Provide the [x, y] coordinate of the cell's center where the given text is located.  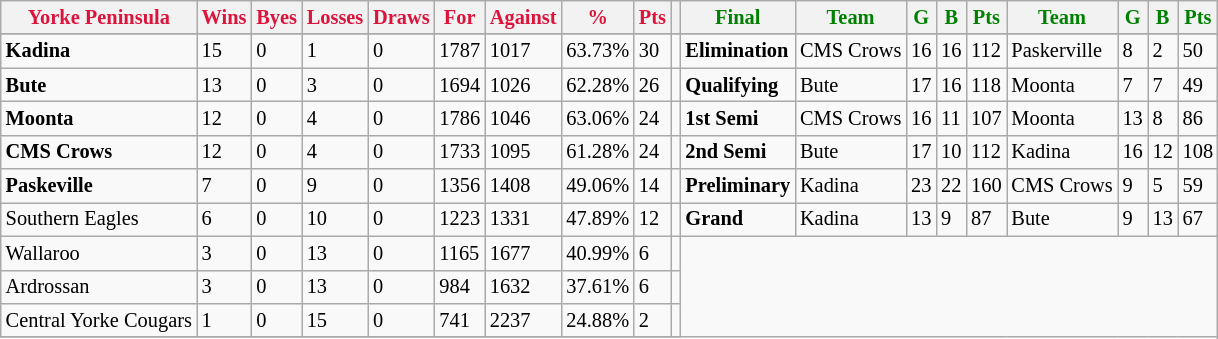
26 [652, 85]
Paskerville [1062, 51]
1786 [459, 118]
87 [986, 219]
1331 [524, 219]
1095 [524, 152]
61.28% [598, 152]
1st Semi [738, 118]
Qualifying [738, 85]
Grand [738, 219]
118 [986, 85]
59 [1198, 186]
Final [738, 17]
24.88% [598, 320]
63.73% [598, 51]
Southern Eagles [99, 219]
984 [459, 287]
1632 [524, 287]
Ardrossan [99, 287]
1408 [524, 186]
Wallaroo [99, 253]
5 [1163, 186]
37.61% [598, 287]
Wins [224, 17]
62.28% [598, 85]
1356 [459, 186]
11 [951, 118]
107 [986, 118]
Losses [335, 17]
14 [652, 186]
1223 [459, 219]
160 [986, 186]
40.99% [598, 253]
For [459, 17]
1017 [524, 51]
Preliminary [738, 186]
Elimination [738, 51]
Yorke Peninsula [99, 17]
Paskeville [99, 186]
Against [524, 17]
1694 [459, 85]
Draws [401, 17]
Central Yorke Cougars [99, 320]
108 [1198, 152]
49.06% [598, 186]
30 [652, 51]
1165 [459, 253]
22 [951, 186]
2237 [524, 320]
47.89% [598, 219]
49 [1198, 85]
741 [459, 320]
1787 [459, 51]
1677 [524, 253]
% [598, 17]
Byes [276, 17]
1026 [524, 85]
63.06% [598, 118]
67 [1198, 219]
2nd Semi [738, 152]
1733 [459, 152]
1046 [524, 118]
23 [921, 186]
50 [1198, 51]
86 [1198, 118]
